Provide the [x, y] coordinate of the cell's center where the given text is located.  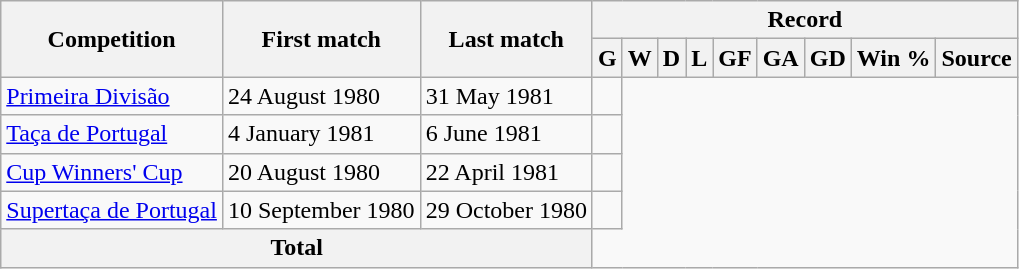
Taça de Portugal [112, 134]
20 August 1980 [321, 172]
Primeira Divisão [112, 96]
29 October 1980 [506, 210]
L [700, 58]
G [607, 58]
GF [735, 58]
Competition [112, 39]
4 January 1981 [321, 134]
Last match [506, 39]
Record [804, 20]
GA [780, 58]
Supertaça de Portugal [112, 210]
24 August 1980 [321, 96]
31 May 1981 [506, 96]
Cup Winners' Cup [112, 172]
W [640, 58]
First match [321, 39]
22 April 1981 [506, 172]
D [671, 58]
10 September 1980 [321, 210]
GD [828, 58]
Win % [894, 58]
Source [976, 58]
6 June 1981 [506, 134]
Total [297, 248]
